Detect which cell encompasses the target text, then output its [X, Y] center coordinate. 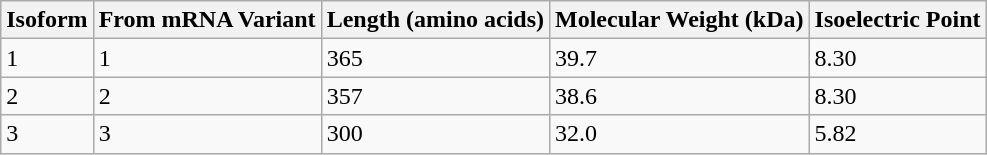
Isoform [47, 20]
Length (amino acids) [435, 20]
Molecular Weight (kDa) [680, 20]
Isoelectric Point [898, 20]
357 [435, 96]
32.0 [680, 134]
38.6 [680, 96]
5.82 [898, 134]
From mRNA Variant [207, 20]
300 [435, 134]
365 [435, 58]
39.7 [680, 58]
